From the cell containing the given text, extract its center point as (X, Y) coordinate. 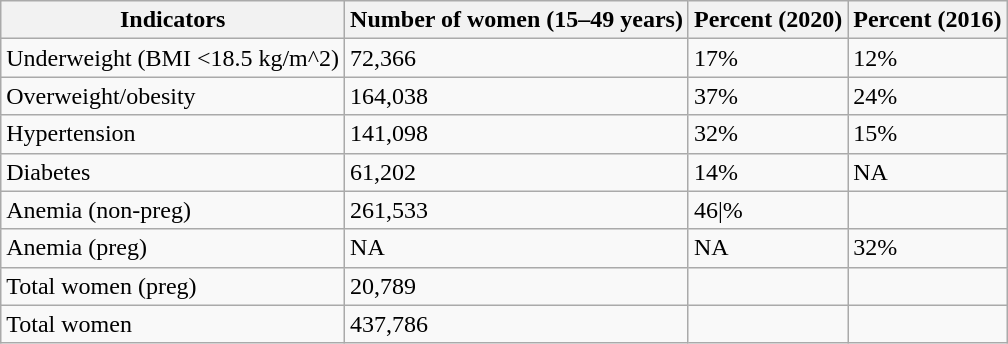
Number of women (15–49 years) (517, 20)
Diabetes (173, 172)
15% (928, 134)
72,366 (517, 58)
Percent (2020) (768, 20)
20,789 (517, 286)
Anemia (preg) (173, 248)
Underweight (BMI <18.5 kg/m^2) (173, 58)
12% (928, 58)
Total women (173, 324)
Percent (2016) (928, 20)
37% (768, 96)
Anemia (non-preg) (173, 210)
164,038 (517, 96)
Hypertension (173, 134)
14% (768, 172)
46|% (768, 210)
141,098 (517, 134)
Total women (preg) (173, 286)
Overweight/obesity (173, 96)
437,786 (517, 324)
24% (928, 96)
Indicators (173, 20)
261,533 (517, 210)
61,202 (517, 172)
17% (768, 58)
